Detect which cell encompasses the target text, then output its [x, y] center coordinate. 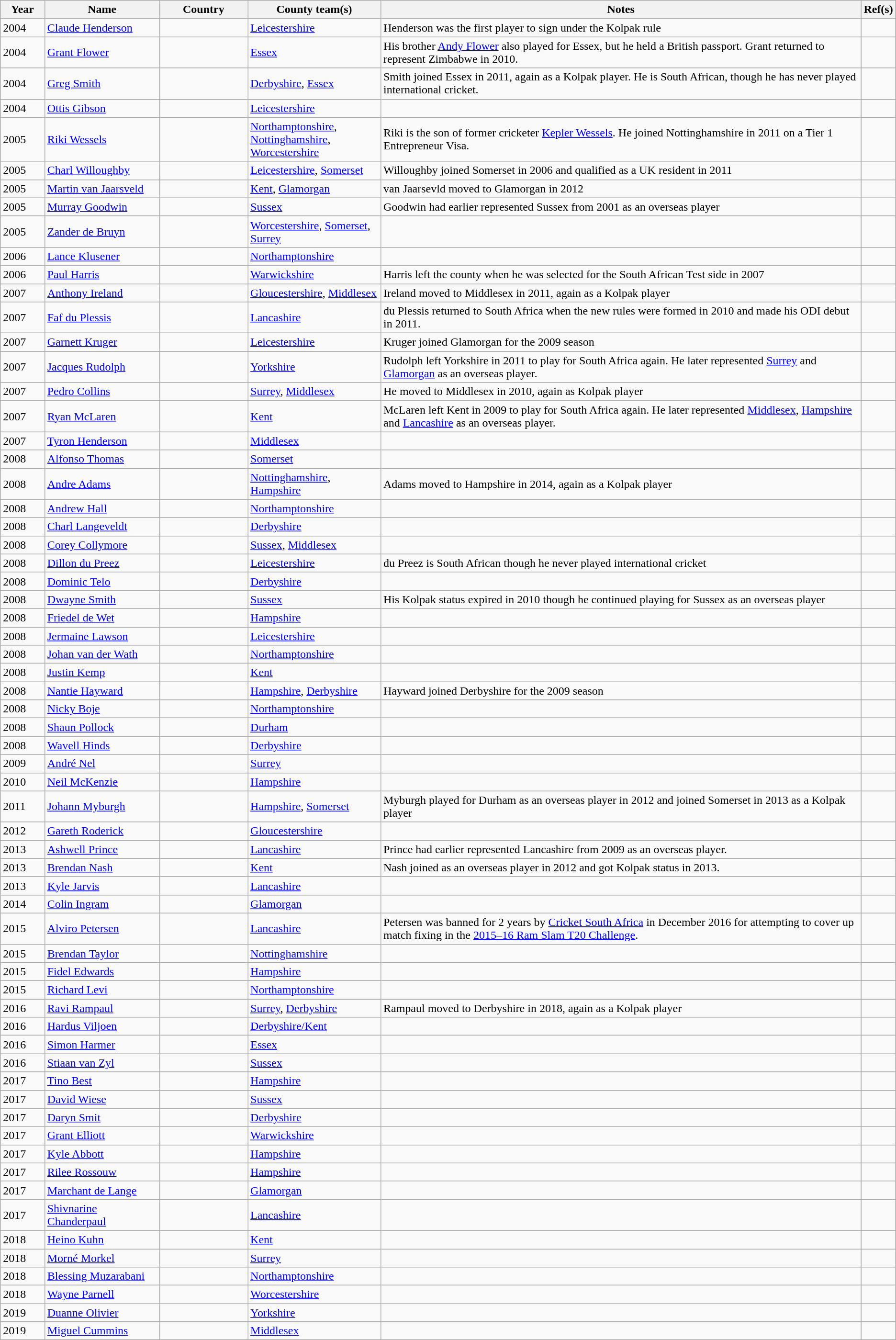
Hayward joined Derbyshire for the 2009 season [620, 691]
Andre Adams [102, 484]
His Kolpak status expired in 2010 though he continued playing for Sussex as an overseas player [620, 599]
2010 [22, 782]
Surrey, Derbyshire [314, 1008]
Nantie Hayward [102, 691]
Faf du Plessis [102, 318]
Ireland moved to Middlesex in 2011, again as a Kolpak player [620, 293]
Daryn Smit [102, 1117]
Marchant de Lange [102, 1190]
Alviro Petersen [102, 929]
Kent, Glamorgan [314, 189]
Richard Levi [102, 990]
Dominic Telo [102, 581]
Colin Ingram [102, 904]
2009 [22, 764]
Stiaan van Zyl [102, 1063]
Smith joined Essex in 2011, again as a Kolpak player. He is South African, though he has never played international cricket. [620, 83]
Somerset [314, 459]
Shaun Pollock [102, 727]
Ashwell Prince [102, 849]
Simon Harmer [102, 1045]
Ottis Gibson [102, 108]
Name [102, 10]
Hardus Viljoen [102, 1026]
du Preez is South African though he never played international cricket [620, 563]
Fidel Edwards [102, 972]
Rampaul moved to Derbyshire in 2018, again as a Kolpak player [620, 1008]
Kyle Jarvis [102, 886]
Goodwin had earlier represented Sussex from 2001 as an overseas player [620, 207]
Charl Langeveldt [102, 527]
Dwayne Smith [102, 599]
Anthony Ireland [102, 293]
County team(s) [314, 10]
Jermaine Lawson [102, 636]
Wavell Hinds [102, 745]
Nottinghamshire, Hampshire [314, 484]
Morné Morkel [102, 1258]
Willoughby joined Somerset in 2006 and qualified as a UK resident in 2011 [620, 170]
van Jaarsevld moved to Glamorgan in 2012 [620, 189]
Charl Willoughby [102, 170]
Northamptonshire, Nottinghamshire, Worcestershire [314, 139]
Kyle Abbott [102, 1154]
Ravi Rampaul [102, 1008]
Lance Klusener [102, 256]
Gloucestershire, Middlesex [314, 293]
Brendan Taylor [102, 953]
McLaren left Kent in 2009 to play for South Africa again. He later represented Middlesex, Hampshire and Lancashire as an overseas player. [620, 417]
Kruger joined Glamorgan for the 2009 season [620, 342]
Harris left the county when he was selected for the South African Test side in 2007 [620, 274]
Year [22, 10]
Prince had earlier represented Lancashire from 2009 as an overseas player. [620, 849]
Miguel Cummins [102, 1331]
Derbyshire/Kent [314, 1026]
Jacques Rudolph [102, 367]
Leicestershire, Somerset [314, 170]
Gloucestershire [314, 831]
Nottinghamshire [314, 953]
Myburgh played for Durham as an overseas player in 2012 and joined Somerset in 2013 as a Kolpak player [620, 806]
du Plessis returned to South Africa when the new rules were formed in 2010 and made his ODI debut in 2011. [620, 318]
Hampshire, Derbyshire [314, 691]
His brother Andy Flower also played for Essex, but he held a British passport. Grant returned to represent Zimbabwe in 2010. [620, 53]
Justin Kemp [102, 673]
Ref(s) [878, 10]
Nicky Boje [102, 709]
2011 [22, 806]
Rudolph left Yorkshire in 2011 to play for South Africa again. He later represented Surrey and Glamorgan as an overseas player. [620, 367]
Tyron Henderson [102, 441]
Rilee Rossouw [102, 1172]
Surrey, Middlesex [314, 392]
Sussex, Middlesex [314, 545]
Murray Goodwin [102, 207]
Ryan McLaren [102, 417]
Paul Harris [102, 274]
Garnett Kruger [102, 342]
Corey Collymore [102, 545]
Durham [314, 727]
Dillon du Preez [102, 563]
He moved to Middlesex in 2010, again as Kolpak player [620, 392]
2014 [22, 904]
Derbyshire, Essex [314, 83]
Friedel de Wet [102, 618]
Neil McKenzie [102, 782]
Shivnarine Chanderpaul [102, 1215]
Pedro Collins [102, 392]
Alfonso Thomas [102, 459]
Brendan Nash [102, 867]
Nash joined as an overseas player in 2012 and got Kolpak status in 2013. [620, 867]
Martin van Jaarsveld [102, 189]
Johann Myburgh [102, 806]
Duanne Olivier [102, 1313]
Grant Flower [102, 53]
2012 [22, 831]
Henderson was the first player to sign under the Kolpak rule [620, 28]
Greg Smith [102, 83]
Johan van der Wath [102, 654]
Andrew Hall [102, 508]
Gareth Roderick [102, 831]
Riki Wessels [102, 139]
Claude Henderson [102, 28]
Hampshire, Somerset [314, 806]
David Wiese [102, 1099]
Tino Best [102, 1081]
Grant Elliott [102, 1136]
Worcestershire [314, 1295]
Wayne Parnell [102, 1295]
Worcestershire, Somerset, Surrey [314, 232]
Country [203, 10]
Zander de Bruyn [102, 232]
Notes [620, 10]
André Nel [102, 764]
Adams moved to Hampshire in 2014, again as a Kolpak player [620, 484]
Riki is the son of former cricketer Kepler Wessels. He joined Nottinghamshire in 2011 on a Tier 1 Entrepreneur Visa. [620, 139]
Blessing Muzarabani [102, 1276]
Heino Kuhn [102, 1239]
